Scan for the cell matching the given text and deliver its [X, Y] coordinate at center. 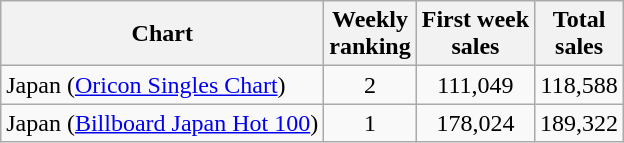
Weeklyranking [370, 34]
Japan (Oricon Singles Chart) [162, 85]
Chart [162, 34]
First weeksales [475, 34]
2 [370, 85]
189,322 [580, 123]
1 [370, 123]
111,049 [475, 85]
Totalsales [580, 34]
Japan (Billboard Japan Hot 100) [162, 123]
118,588 [580, 85]
178,024 [475, 123]
